Detect which cell encompasses the target text, then output its (X, Y) center coordinate. 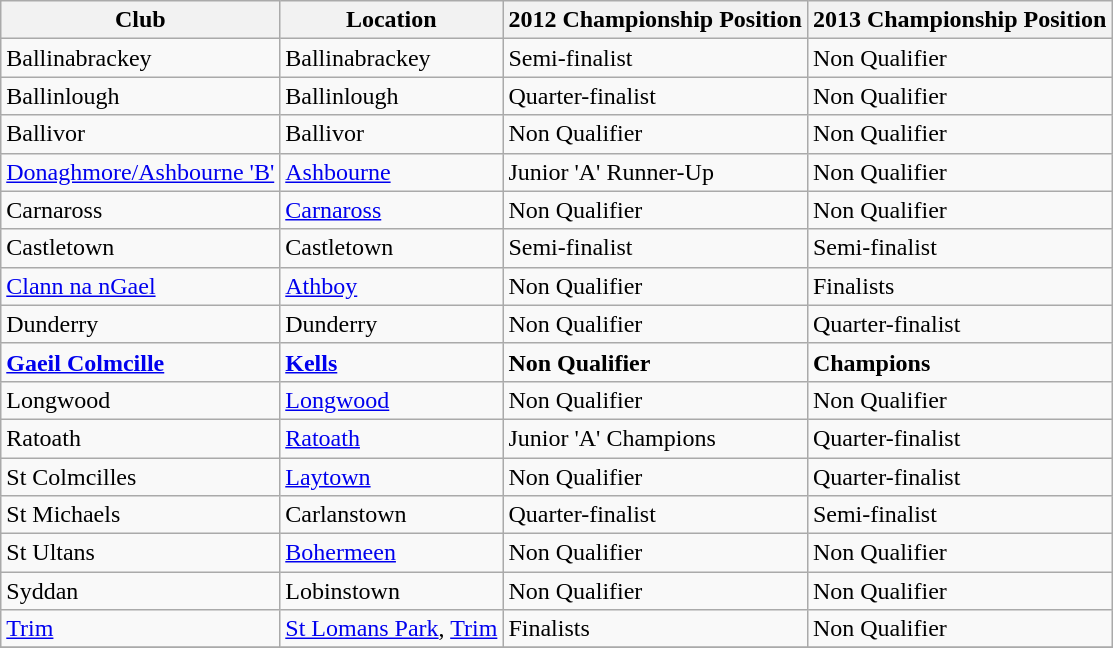
Trim (140, 629)
St Ultans (140, 553)
2013 Championship Position (959, 20)
Lobinstown (392, 591)
Kells (392, 362)
Gaeil Colmcille (140, 362)
Athboy (392, 286)
Clann na nGael (140, 286)
Syddan (140, 591)
Champions (959, 362)
Location (392, 20)
Ashbourne (392, 172)
St Lomans Park, Trim (392, 629)
Junior 'A' Champions (655, 438)
Bohermeen (392, 553)
Carlanstown (392, 515)
Club (140, 20)
St Colmcilles (140, 477)
2012 Championship Position (655, 20)
St Michaels (140, 515)
Donaghmore/Ashbourne 'B' (140, 172)
Laytown (392, 477)
Junior 'A' Runner-Up (655, 172)
